Extract the (x, y) coordinate from the center of the cell holding the provided text.  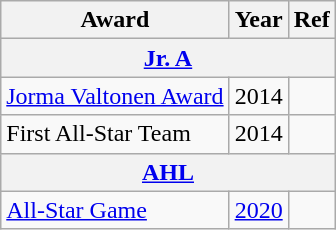
AHL (168, 172)
First All-Star Team (115, 134)
Year (258, 20)
Award (115, 20)
Jorma Valtonen Award (115, 96)
All-Star Game (115, 210)
Ref (312, 20)
Jr. A (168, 58)
2020 (258, 210)
